Scan for the cell matching the given text and deliver its (x, y) coordinate at center. 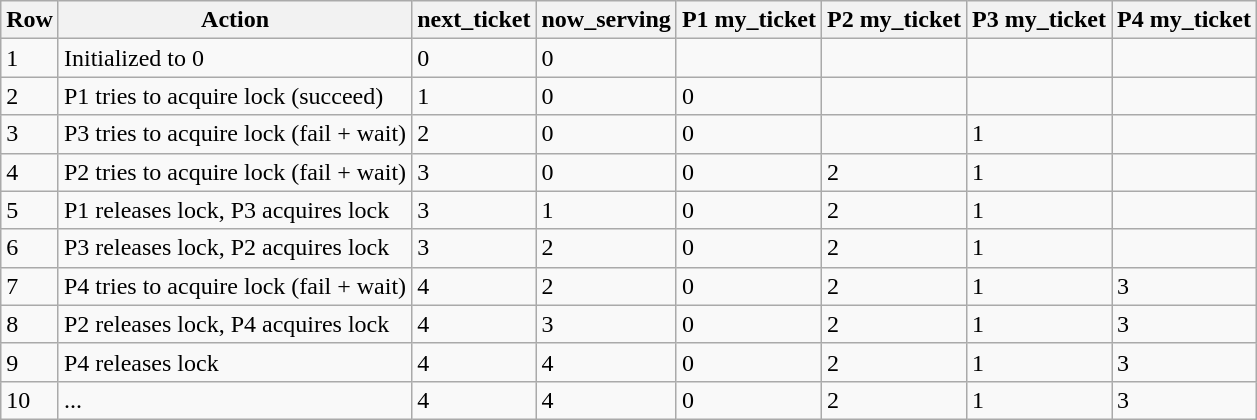
now_serving (606, 20)
9 (30, 362)
next_ticket (474, 20)
7 (30, 286)
... (234, 400)
Initialized to 0 (234, 58)
P1 tries to acquire lock (succeed) (234, 96)
Row (30, 20)
10 (30, 400)
6 (30, 248)
P4 releases lock (234, 362)
P4 my_ticket (1184, 20)
P1 releases lock, P3 acquires lock (234, 210)
P2 releases lock, P4 acquires lock (234, 324)
5 (30, 210)
P3 releases lock, P2 acquires lock (234, 248)
P1 my_ticket (748, 20)
P3 my_ticket (1038, 20)
P4 tries to acquire lock (fail + wait) (234, 286)
P2 my_ticket (894, 20)
P3 tries to acquire lock (fail + wait) (234, 134)
Action (234, 20)
8 (30, 324)
P2 tries to acquire lock (fail + wait) (234, 172)
